Provide the [x, y] coordinate of the cell's center where the given text is located.  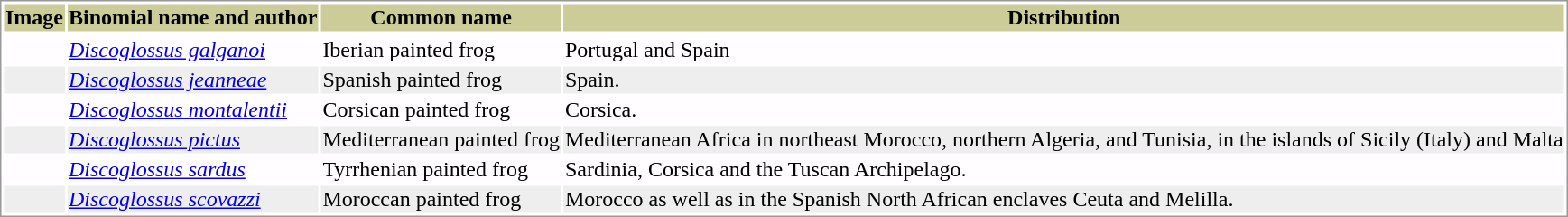
Corsica. [1063, 109]
Mediterranean painted frog [441, 140]
Corsican painted frog [441, 109]
Discoglossus galganoi [192, 50]
Iberian painted frog [441, 50]
Mediterranean Africa in northeast Morocco, northern Algeria, and Tunisia, in the islands of Sicily (Italy) and Malta [1063, 140]
Discoglossus scovazzi [192, 200]
Discoglossus montalentii [192, 109]
Morocco as well as in the Spanish North African enclaves Ceuta and Melilla. [1063, 200]
Discoglossus jeanneae [192, 80]
Spanish painted frog [441, 80]
Tyrrhenian painted frog [441, 169]
Moroccan painted frog [441, 200]
Portugal and Spain [1063, 50]
Spain. [1063, 80]
Discoglossus sardus [192, 169]
Binomial name and author [192, 17]
Image [34, 17]
Distribution [1063, 17]
Sardinia, Corsica and the Tuscan Archipelago. [1063, 169]
Common name [441, 17]
Discoglossus pictus [192, 140]
